Return the (x, y) coordinate for the center point of the cell that contains the specified text.  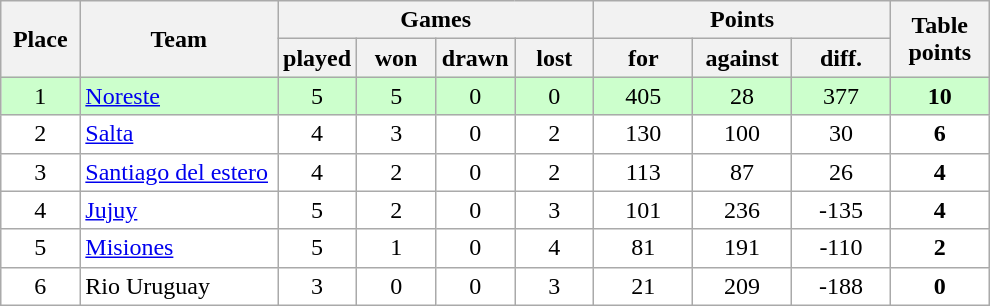
100 (742, 134)
-110 (842, 248)
377 (842, 96)
Misiones (179, 248)
-188 (842, 286)
lost (554, 58)
236 (742, 210)
played (318, 58)
30 (842, 134)
Team (179, 39)
Jujuy (179, 210)
Points (742, 20)
113 (644, 172)
28 (742, 96)
Santiago del estero (179, 172)
21 (644, 286)
Tablepoints (940, 39)
against (742, 58)
Games (436, 20)
10 (940, 96)
87 (742, 172)
209 (742, 286)
diff. (842, 58)
won (396, 58)
Noreste (179, 96)
101 (644, 210)
81 (644, 248)
-135 (842, 210)
Place (40, 39)
Rio Uruguay (179, 286)
130 (644, 134)
405 (644, 96)
drawn (476, 58)
for (644, 58)
191 (742, 248)
26 (842, 172)
Salta (179, 134)
